For the text-containing cell, return its midpoint in (X, Y) coordinate format. 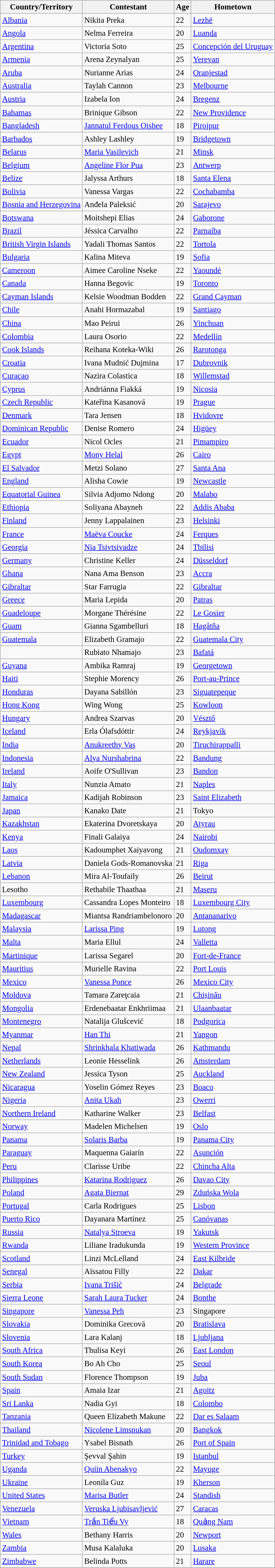
Siguatepeque (233, 692)
Katharine Walker (128, 1114)
Rubiato Nhamajo (128, 652)
Han Thi (128, 1034)
Maria Lepida (128, 600)
Aimee Caroline Nseke (128, 271)
Sofia (233, 257)
Riga (233, 863)
Austria (41, 99)
Kenya (41, 837)
Linzi McLelland (128, 1258)
Netherlands (41, 1061)
Auckland (233, 1074)
Latvia (41, 863)
Vésztő (233, 718)
Amsterdam (233, 1061)
Aruba (41, 73)
Chișinău (233, 995)
New Providence (233, 112)
Germany (41, 560)
Myanmar (41, 1034)
Armenia (41, 60)
Maria Ellul (128, 942)
Belfast (233, 1114)
Brazil (41, 231)
Mexico (41, 982)
Kowloon (233, 705)
Belgrade (233, 1285)
Yerevan (233, 60)
Tokyo (233, 810)
Silvia Adjomo Ndong (128, 494)
Marisa Butler (128, 1495)
Bandon (233, 771)
Bafatá (233, 652)
Andrea Szarvas (128, 718)
Wales (41, 1535)
Greece (41, 600)
Oudomxay (233, 850)
East Kilbride (233, 1258)
Bridgetown (233, 139)
Indonesia (41, 758)
Maseru (233, 890)
Yoselin Gómez Reyes (128, 1087)
Croatia (41, 363)
Star Farrugia (128, 587)
Tanzania (41, 1416)
Guam (41, 626)
Daniela Gods-Romanovska (128, 863)
Northern Ireland (41, 1114)
Alya Nurshabrina (128, 758)
Vanessa Peh (128, 1311)
Hagåtña (233, 626)
Kazakhstan (41, 824)
Gaborone (233, 218)
Tortola (233, 244)
South Sudan (41, 1377)
Sarah Laura Tucker (128, 1298)
Tiruchirappalli (233, 745)
Moitshepi Elias (128, 218)
Cairo (233, 455)
Concepción del Uruguay (233, 47)
Zimbabwe (41, 1561)
Kadijah Robinson (128, 797)
Asunción (233, 1153)
Bahamas (41, 112)
Scotland (41, 1258)
Lebanon (41, 876)
Owerri (233, 1100)
Boaco (233, 1087)
England (41, 481)
Ferques (233, 534)
Bolivia (41, 191)
Leonie Hesselink (128, 1061)
Alisha Cowie (128, 481)
Malabo (233, 494)
Brinique Gibson (128, 112)
Luanda (233, 33)
Italy (41, 784)
Ghana (41, 573)
Vanessa Vargas (128, 191)
Equatorial Guinea (41, 494)
Erla Ólafsdóttir (128, 732)
Bulgaria (41, 257)
Ljubljana (233, 1337)
Pirojpur (233, 125)
Colombo (233, 1403)
Dubrovnik (233, 363)
Belize (41, 178)
Medellín (233, 336)
Liliane Iradukunda (128, 1245)
Denmark (41, 415)
Belarus (41, 152)
Aoife O'Sullivan (128, 771)
Davao City (233, 1179)
Serbia (41, 1285)
Standish (233, 1495)
Naples (233, 784)
Jenny Lappalainen (128, 521)
Curaçao (41, 376)
South Africa (41, 1351)
Shrinkhala Khatiwada (128, 1048)
Japan (41, 810)
Tamara Zareţcaia (128, 995)
Musa Kalaluka (128, 1548)
Mony Helal (128, 455)
Anahi Hormazabal (128, 310)
India (41, 745)
Thulisa Keyi (128, 1351)
Belgium (41, 165)
Dayanara Martínez (128, 1219)
Georgia (41, 547)
Oslo (233, 1127)
Vanessa Ponce (128, 982)
Quiin Abenakyo (128, 1469)
Kadoumphet Xaiyavong (128, 850)
Cameroon (41, 271)
Lisbon (233, 1206)
Portugal (41, 1206)
Sierra Leone (41, 1298)
Poland (41, 1192)
Leonila Guz (128, 1482)
Jannatul Ferdous Oishee (128, 125)
United States (41, 1495)
Dominican Republic (41, 429)
Arena Zeynalyan (128, 60)
China (41, 323)
Murielle Ravina (128, 968)
Iceland (41, 732)
Madagascar (41, 916)
Veruska Ljubisavljević (128, 1509)
Albania (41, 20)
Pimampiro (233, 442)
Ekaterina Dvoretskaya (128, 824)
Katarina Rodriguez (128, 1179)
Martinique (41, 956)
Bonthe (233, 1298)
Nazira Colastica (128, 376)
Zambia (41, 1548)
Bosnia and Herzegovina (41, 205)
Atyrau (233, 824)
Chincha Alta (233, 1166)
Ashley Lashley (128, 139)
Canada (41, 283)
Port of Spain (233, 1443)
Nadia Gyi (128, 1403)
Juba (233, 1377)
Guatemala City (233, 639)
Argentina (41, 47)
Mongolia (41, 1008)
Peru (41, 1166)
Malaysia (41, 929)
Tbilisi (233, 547)
Jalyssa Arthurs (128, 178)
Santa Ana (233, 468)
Belinda Potts (128, 1561)
Bangkok (233, 1430)
Ivana Mudnić Dujmina (128, 363)
Barbados (41, 139)
Australia (41, 86)
Izabela Ion (128, 99)
Hometown (233, 7)
Nairobi (233, 837)
Cochabamba (233, 191)
South Korea (41, 1364)
Nunzia Amato (128, 784)
Paraguay (41, 1153)
Bethany Harris (128, 1535)
Amaia Izar (128, 1390)
Luxembourg (41, 903)
Antwerp (233, 165)
Bregenz (233, 99)
Erdenebaatar Enkhriimaa (128, 1008)
Le Gosier (233, 613)
Morgane Thérésine (128, 613)
Yangon (233, 1034)
Country/Territory (41, 7)
Ukraine (41, 1482)
Moldova (41, 995)
Addis Ababa (233, 508)
Tara Jensen (128, 415)
Laos (41, 850)
Age (183, 7)
Slovenia (41, 1337)
Cassandra Lopes Monteiro (128, 903)
Denise Romero (128, 429)
Andriánna Fiakká (128, 389)
Dakar (233, 1272)
Luxembourg City (233, 903)
Rarotonga (233, 349)
Sri Lanka (41, 1403)
Dayana Sabillón (128, 692)
Finland (41, 521)
Venezuela (41, 1509)
Bo Ah Cho (128, 1364)
Ethiopia (41, 508)
Prague (233, 402)
Jéssica Carvalho (128, 231)
Ecuador (41, 442)
Botswana (41, 218)
Senegal (41, 1272)
East London (233, 1351)
Madelen Michelsen (128, 1127)
Ambika Ramraj (128, 666)
Grand Cayman (233, 297)
British Virgin Islands (41, 244)
Natalija Glušcević (128, 1021)
Chile (41, 310)
Laura Osorio (128, 336)
Nicolene Limsnukan (128, 1430)
Toronto (233, 283)
Saint Elizabeth (233, 797)
Larissa Segarel (128, 956)
Hanna Begovic (128, 283)
Rwanda (41, 1245)
Solaris Barba (128, 1140)
Mira Al-Toufaily (128, 876)
Stephie Morency (128, 679)
Yadali Thomas Santos (128, 244)
Nelma Ferreira (128, 33)
Anđela Paleksić (128, 205)
Willemstad (233, 376)
Turkey (41, 1456)
Carla Rodrigues (128, 1206)
Honduras (41, 692)
Miantsa Randriambelonoro (128, 916)
Angeline Flor Pua (128, 165)
Reykjavík (233, 732)
Kateřina Kasanová (128, 402)
Anukreethy Vas (128, 745)
29 (183, 1192)
Metzi Solano (128, 468)
Hong Kong (41, 705)
Düsseldorf (233, 560)
Uganda (41, 1469)
Harare (233, 1561)
Melbourne (233, 86)
Yaoundé (233, 271)
Egypt (41, 455)
Maëva Coucke (128, 534)
Anita Ukah (128, 1100)
Kathmandu (233, 1048)
Cook Islands (41, 349)
Yakutsk (233, 1232)
Şevval Şahin (128, 1456)
Ysabel Bisnath (128, 1443)
Seoul (233, 1364)
Aïssatou Filly (128, 1272)
Agata Biernat (128, 1192)
Kalina Miteva (128, 257)
Malta (41, 942)
Yinchuan (233, 323)
Lutong (233, 929)
Hvidovre (233, 415)
Santa Elena (233, 178)
Thailand (41, 1430)
Wing Wong (128, 705)
Florence Thompson (128, 1377)
Gianna Sgambelluri (128, 626)
Quảng Nam (233, 1522)
Dominika Grecová (128, 1324)
Bratislava (233, 1324)
Canóvanas (233, 1219)
Angola (41, 33)
Contestant (128, 7)
Cayman Islands (41, 297)
Bandung (233, 758)
Nicosia (233, 389)
Natalya Stroeva (128, 1232)
Antananarivo (233, 916)
Lusaka (233, 1548)
Jamaica (41, 797)
Clarisse Uribe (128, 1166)
Cyprus (41, 389)
Nia Tsivtsivadze (128, 547)
Port-au-Prince (233, 679)
Bangladesh (41, 125)
Russia (41, 1232)
Larissa Ping (128, 929)
Agoitz (233, 1390)
Elizabeth Gramajo (128, 639)
Accra (233, 573)
Guadeloupe (41, 613)
Dar es Salaam (233, 1416)
Valletta (233, 942)
Finali Galaiya (128, 837)
Helsinki (233, 521)
Georgetown (233, 666)
Haiti (41, 679)
Reihana Koteka-Wiki (128, 349)
Maquenna Gaiarín (128, 1153)
Puerto Rico (41, 1219)
Zduńska Wola (233, 1192)
Nigeria (41, 1100)
Podgorica (233, 1021)
Vietnam (41, 1522)
Nana Ama Benson (128, 573)
Newport (233, 1535)
Queen Elizabeth Makune (128, 1416)
Nikita Preka (128, 20)
Jessica Tyson (128, 1074)
Nicol Ocles (128, 442)
Istanbul (233, 1456)
Lesotho (41, 890)
Mexico City (233, 982)
Slovakia (41, 1324)
Santiago (233, 310)
Spain (41, 1390)
Kelsie Woodman Bodden (128, 297)
Norway (41, 1127)
Ulaanbaatar (233, 1008)
Fort-de-France (233, 956)
France (41, 534)
Hungary (41, 718)
Patras (233, 600)
Czech Republic (41, 402)
Newcastle (233, 481)
Lezhë (233, 20)
Guatemala (41, 639)
Mauritius (41, 968)
Lara Kalanj (128, 1337)
Trần Tiểu Vy (128, 1522)
Mayuge (233, 1469)
Nurianne Arias (128, 73)
Montenegro (41, 1021)
Trinidad and Tobago (41, 1443)
Rethabile Thaathaa (128, 890)
Guyana (41, 666)
Soliyana Abayneh (128, 508)
Oranjestad (233, 73)
Ireland (41, 771)
Western Province (233, 1245)
New Zealand (41, 1074)
Parnaíba (233, 231)
Nicaragua (41, 1087)
Nepal (41, 1048)
Higüey (233, 429)
Panama City (233, 1140)
Mao Peirui (128, 323)
17 (183, 363)
Taylah Cannon (128, 86)
Kanako Date (128, 810)
Sarajevo (233, 205)
Christine Keller (128, 560)
Port Louis (233, 968)
El Salvador (41, 468)
Beirut (233, 876)
Maria Vasilevich (128, 152)
Panama (41, 1140)
Ivana Trišić (128, 1285)
Minsk (233, 152)
Caracas (233, 1509)
Philippines (41, 1179)
Victoria Soto (128, 47)
Colombia (41, 336)
Kherson (233, 1482)
